Locate the cell with the specified text and output its [x, y] center coordinate. 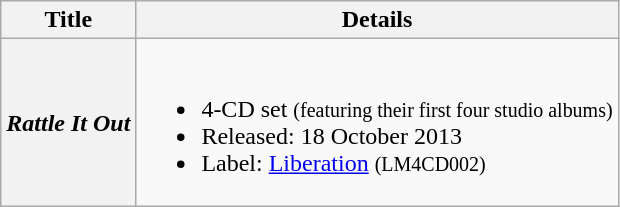
Details [377, 20]
4-CD set (featuring their first four studio albums)Released: 18 October 2013Label: Liberation (LM4CD002) [377, 122]
Title [68, 20]
Rattle It Out [68, 122]
